Search for the cell housing the specified text and yield its (X, Y) center coordinate. 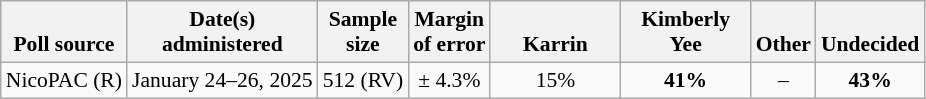
41% (686, 80)
± 4.3% (449, 80)
15% (555, 80)
January 24–26, 2025 (222, 80)
KimberlyYee (686, 32)
Poll source (64, 32)
Samplesize (364, 32)
Undecided (870, 32)
Other (784, 32)
Marginof error (449, 32)
Karrin (555, 32)
43% (870, 80)
512 (RV) (364, 80)
Date(s)administered (222, 32)
NicoPAC (R) (64, 80)
– (784, 80)
